Provide the [x, y] coordinate of the cell's center where the given text is located.  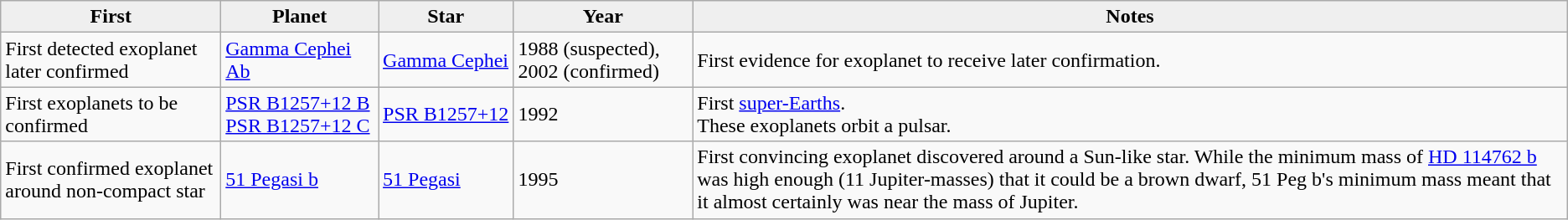
Gamma Cephei Ab [300, 60]
1988 (suspected), 2002 (confirmed) [603, 60]
First evidence for exoplanet to receive later confirmation. [1130, 60]
1992 [603, 114]
Gamma Cephei [446, 60]
Notes [1130, 17]
First confirmed exoplanet around non-compact star [111, 180]
51 Pegasi b [300, 180]
PSR B1257+12 [446, 114]
1995 [603, 180]
Year [603, 17]
First exoplanets to be confirmed [111, 114]
Planet [300, 17]
PSR B1257+12 BPSR B1257+12 C [300, 114]
First super-Earths.These exoplanets orbit a pulsar. [1130, 114]
First [111, 17]
Star [446, 17]
51 Pegasi [446, 180]
First detected exoplanet later confirmed [111, 60]
